Capture the cell that displays the provided text and extract its [x, y] central coordinate. 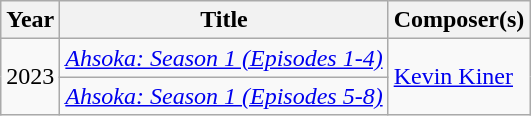
Title [224, 20]
2023 [30, 77]
Year [30, 20]
Ahsoka: Season 1 (Episodes 5-8) [224, 96]
Composer(s) [459, 20]
Kevin Kiner [459, 77]
Ahsoka: Season 1 (Episodes 1-4) [224, 58]
